Capture the cell that displays the provided text and extract its [X, Y] central coordinate. 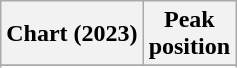
Peakposition [189, 34]
Chart (2023) [72, 34]
